Capture the cell that displays the provided text and extract its (x, y) central coordinate. 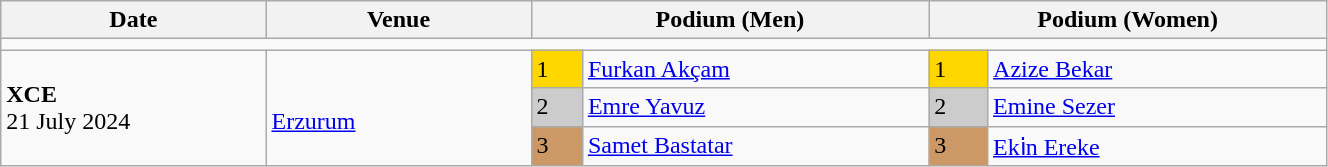
Azize Bekar (1158, 69)
Erzurum (398, 108)
Eki̇n Ereke (1158, 146)
Podium (Women) (1128, 20)
Podium (Men) (730, 20)
Emre Yavuz (755, 107)
Samet Bastatar (755, 146)
Furkan Akçam (755, 69)
Venue (398, 20)
Emine Sezer (1158, 107)
Date (134, 20)
XCE 21 July 2024 (134, 108)
